Determine the [x, y] coordinate at the center of the cell enclosing the given text.  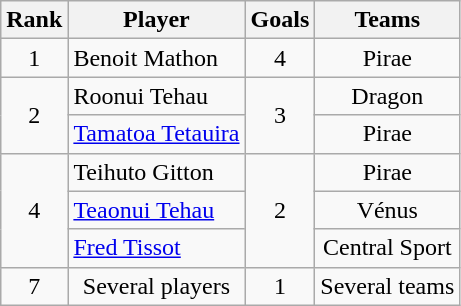
Dragon [388, 96]
Vénus [388, 210]
Roonui Tehau [156, 96]
Tamatoa Tetauira [156, 134]
Rank [34, 20]
Several teams [388, 286]
Fred Tissot [156, 248]
3 [280, 115]
Central Sport [388, 248]
Several players [156, 286]
Goals [280, 20]
Player [156, 20]
Teihuto Gitton [156, 172]
Benoit Mathon [156, 58]
Teams [388, 20]
Teaonui Tehau [156, 210]
7 [34, 286]
